From the cell containing the given text, extract its center point as (x, y) coordinate. 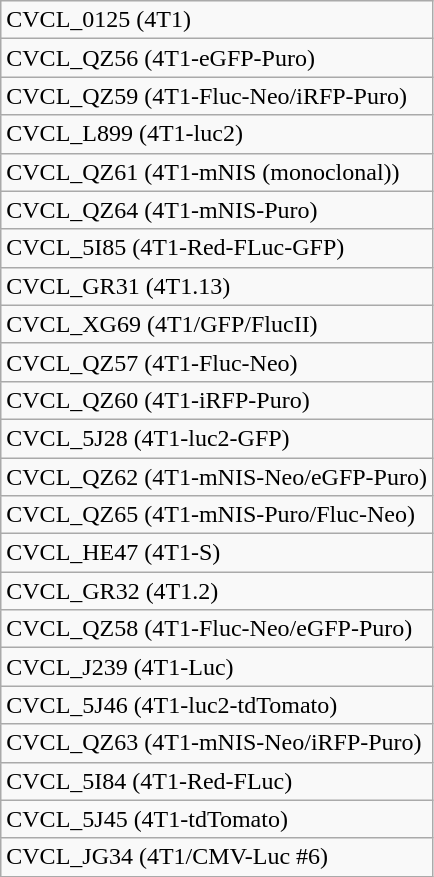
CVCL_QZ56 (4T1-eGFP-Puro) (217, 58)
CVCL_J239 (4T1-Luc) (217, 667)
CVCL_5I85 (4T1-Red-FLuc-GFP) (217, 248)
CVCL_GR31 (4T1.13) (217, 286)
CVCL_0125 (4T1) (217, 20)
CVCL_QZ60 (4T1-iRFP-Puro) (217, 400)
CVCL_QZ65 (4T1-mNIS-Puro/Fluc-Neo) (217, 515)
CVCL_QZ62 (4T1-mNIS-Neo/eGFP-Puro) (217, 477)
CVCL_5J45 (4T1-tdTomato) (217, 819)
CVCL_HE47 (4T1-S) (217, 553)
CVCL_5I84 (4T1-Red-FLuc) (217, 781)
CVCL_5J28 (4T1-luc2-GFP) (217, 438)
CVCL_JG34 (4T1/CMV-Luc #6) (217, 857)
CVCL_L899 (4T1-luc2) (217, 134)
CVCL_XG69 (4T1/GFP/FlucII) (217, 324)
CVCL_QZ64 (4T1-mNIS-Puro) (217, 210)
CVCL_QZ58 (4T1-Fluc-Neo/eGFP-Puro) (217, 629)
CVCL_QZ63 (4T1-mNIS-Neo/iRFP-Puro) (217, 743)
CVCL_GR32 (4T1.2) (217, 591)
CVCL_QZ59 (4T1-Fluc-Neo/iRFP-Puro) (217, 96)
CVCL_5J46 (4T1-luc2-tdTomato) (217, 705)
CVCL_QZ57 (4T1-Fluc-Neo) (217, 362)
CVCL_QZ61 (4T1-mNIS (monoclonal)) (217, 172)
